Return the [x, y] coordinate for the center point of the cell that contains the specified text.  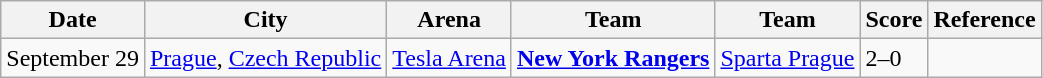
Date [73, 20]
Arena [450, 20]
Score [894, 20]
Reference [984, 20]
2–0 [894, 58]
Sparta Prague [788, 58]
Prague, Czech Republic [265, 58]
City [265, 20]
September 29 [73, 58]
Tesla Arena [450, 58]
New York Rangers [612, 58]
